Determine the (X, Y) coordinate at the center of the cell enclosing the given text.  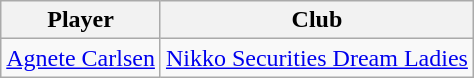
Agnete Carlsen (81, 58)
Player (81, 20)
Nikko Securities Dream Ladies (316, 58)
Club (316, 20)
